Search for the cell housing the specified text and yield its [X, Y] center coordinate. 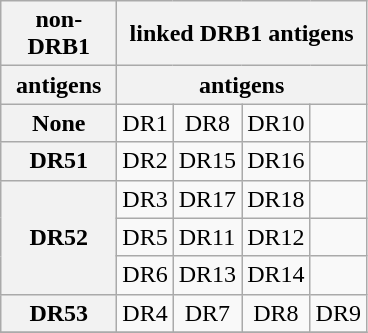
DR17 [207, 199]
DR7 [207, 313]
DR12 [276, 237]
DR4 [145, 313]
DR53 [59, 313]
None [59, 123]
DR15 [207, 161]
DR18 [276, 199]
DR11 [207, 237]
DR2 [145, 161]
DR10 [276, 123]
DR13 [207, 275]
DR51 [59, 161]
DR3 [145, 199]
non-DRB1 [59, 34]
DR5 [145, 237]
DR1 [145, 123]
DR6 [145, 275]
DR16 [276, 161]
DR14 [276, 275]
DR9 [338, 313]
DR52 [59, 237]
linked DRB1 antigens [242, 34]
